Return (X, Y) of the center of cell containing provided text 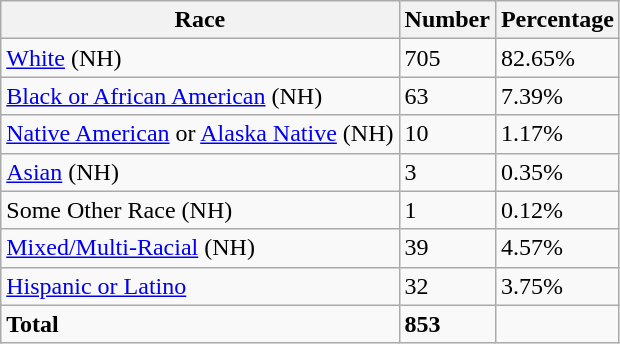
3.75% (557, 286)
Hispanic or Latino (200, 286)
Race (200, 20)
10 (447, 134)
Asian (NH) (200, 172)
3 (447, 172)
Mixed/Multi-Racial (NH) (200, 248)
Native American or Alaska Native (NH) (200, 134)
4.57% (557, 248)
1 (447, 210)
853 (447, 324)
39 (447, 248)
82.65% (557, 58)
Black or African American (NH) (200, 96)
Number (447, 20)
Total (200, 324)
0.35% (557, 172)
Some Other Race (NH) (200, 210)
7.39% (557, 96)
63 (447, 96)
0.12% (557, 210)
1.17% (557, 134)
Percentage (557, 20)
White (NH) (200, 58)
705 (447, 58)
32 (447, 286)
